Determine the [X, Y] coordinate at the center of the cell enclosing the given text.  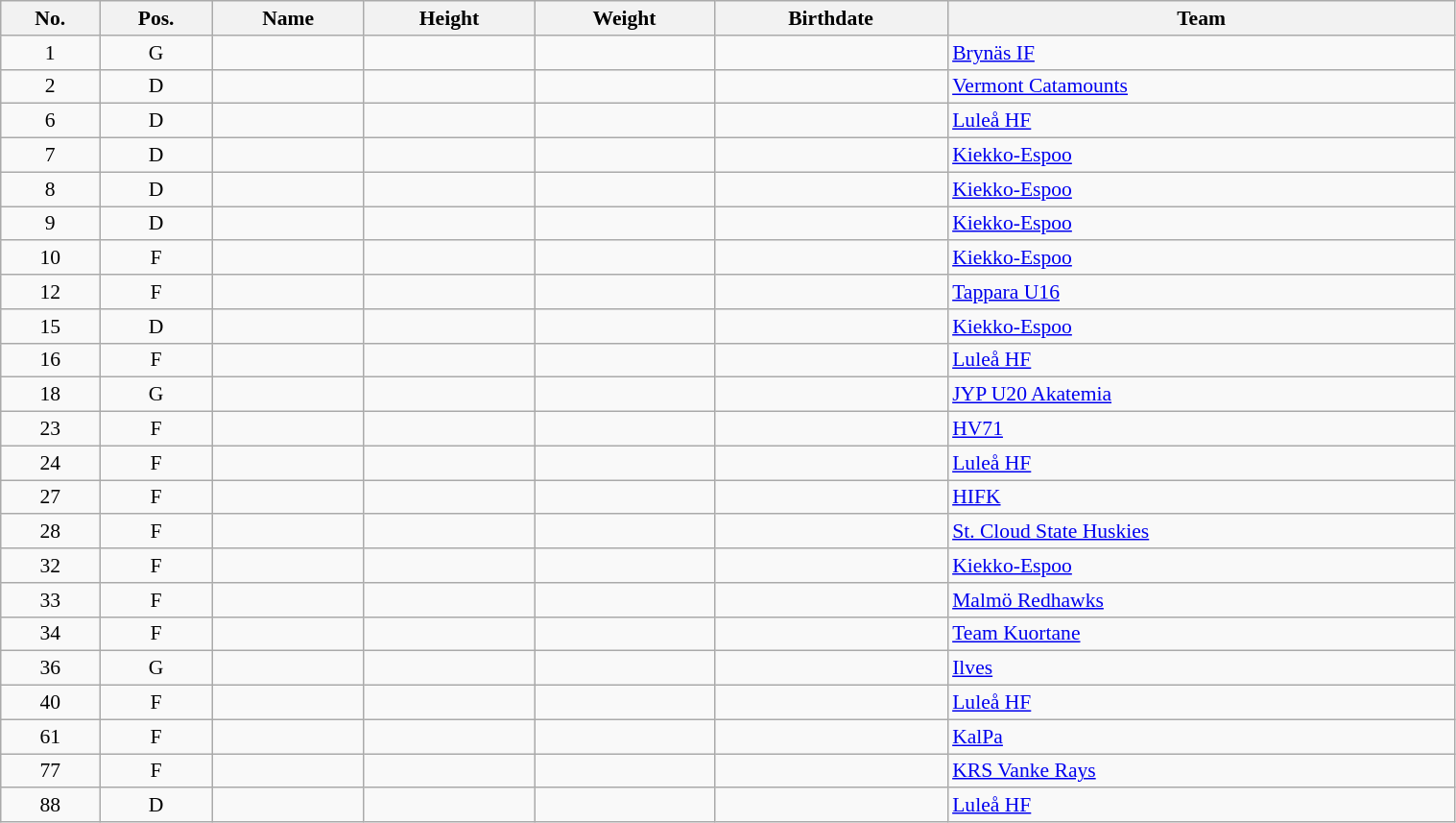
15 [50, 327]
Pos. [156, 18]
10 [50, 258]
77 [50, 771]
27 [50, 497]
KRS Vanke Rays [1202, 771]
18 [50, 395]
32 [50, 566]
34 [50, 634]
40 [50, 703]
Brynäs IF [1202, 53]
23 [50, 429]
HV71 [1202, 429]
HIFK [1202, 497]
9 [50, 224]
Weight [624, 18]
2 [50, 86]
Vermont Catamounts [1202, 86]
7 [50, 156]
St. Cloud State Huskies [1202, 532]
Malmö Redhawks [1202, 600]
12 [50, 292]
24 [50, 463]
Team Kuortane [1202, 634]
1 [50, 53]
6 [50, 121]
33 [50, 600]
36 [50, 668]
8 [50, 189]
28 [50, 532]
Birthdate [831, 18]
JYP U20 Akatemia [1202, 395]
61 [50, 737]
No. [50, 18]
88 [50, 806]
Tappara U16 [1202, 292]
Team [1202, 18]
Ilves [1202, 668]
16 [50, 360]
Height [449, 18]
KalPa [1202, 737]
Name [288, 18]
